Provide the [X, Y] coordinate of the cell's center where the given text is located.  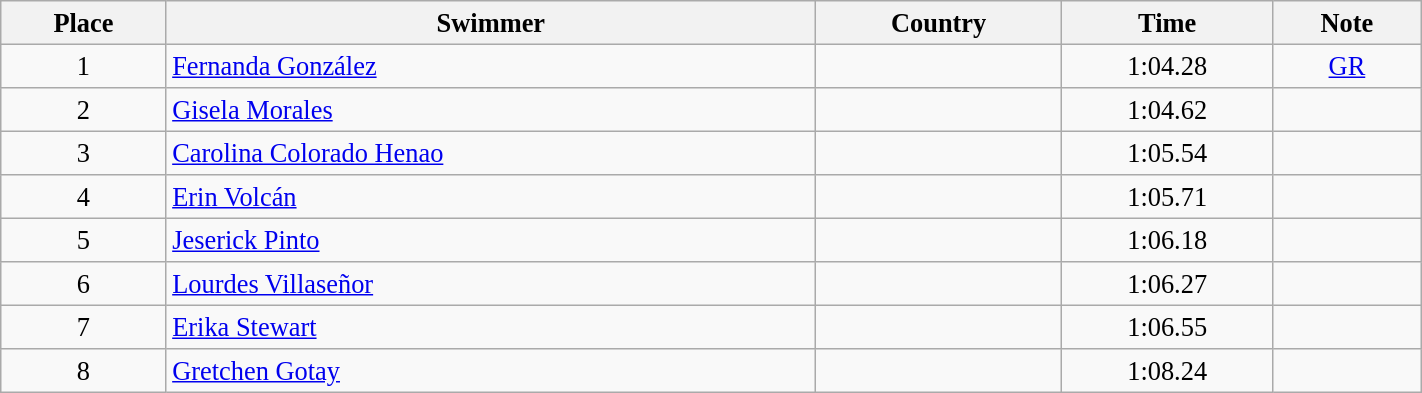
3 [84, 153]
1:08.24 [1168, 371]
Erin Volcán [490, 197]
1:05.71 [1168, 197]
GR [1348, 66]
Lourdes Villaseñor [490, 284]
Country [939, 22]
1:06.18 [1168, 240]
Place [84, 22]
Carolina Colorado Henao [490, 153]
Erika Stewart [490, 327]
5 [84, 240]
8 [84, 371]
Gisela Morales [490, 109]
1:05.54 [1168, 153]
4 [84, 197]
1 [84, 66]
Fernanda González [490, 66]
1:04.62 [1168, 109]
7 [84, 327]
Time [1168, 22]
1:06.27 [1168, 284]
Gretchen Gotay [490, 371]
1:06.55 [1168, 327]
Note [1348, 22]
6 [84, 284]
1:04.28 [1168, 66]
2 [84, 109]
Jeserick Pinto [490, 240]
Swimmer [490, 22]
